Provide the (X, Y) coordinate of the cell's center where the given text is located.  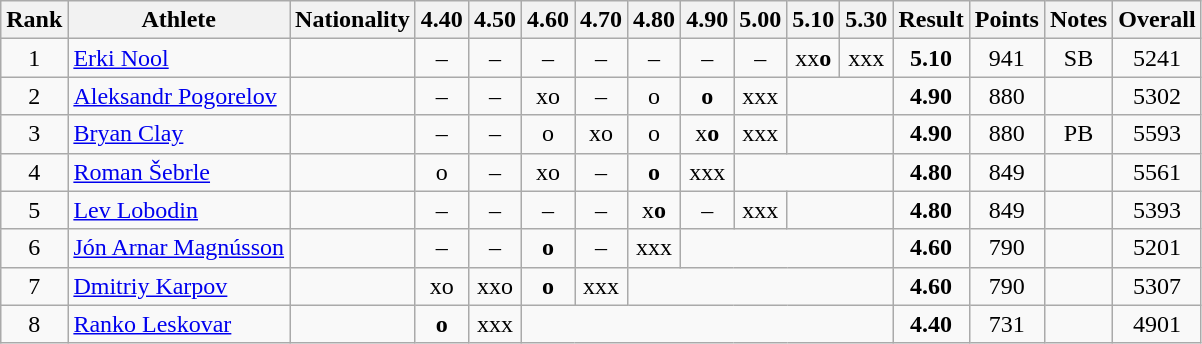
Notes (1078, 20)
5593 (1157, 134)
5241 (1157, 58)
Roman Šebrle (179, 172)
2 (34, 96)
Overall (1157, 20)
Ranko Leskovar (179, 324)
5307 (1157, 286)
Lev Lobodin (179, 210)
8 (34, 324)
941 (1006, 58)
4.50 (494, 20)
Jón Arnar Magnússon (179, 248)
5561 (1157, 172)
5.00 (760, 20)
Bryan Clay (179, 134)
4901 (1157, 324)
5.30 (866, 20)
Nationality (353, 20)
4 (34, 172)
731 (1006, 324)
Points (1006, 20)
6 (34, 248)
5201 (1157, 248)
Result (931, 20)
Aleksandr Pogorelov (179, 96)
Athlete (179, 20)
Erki Nool (179, 58)
SB (1078, 58)
7 (34, 286)
1 (34, 58)
3 (34, 134)
5302 (1157, 96)
5 (34, 210)
Dmitriy Karpov (179, 286)
Rank (34, 20)
4.70 (600, 20)
5393 (1157, 210)
PB (1078, 134)
